For the text-containing cell, return its midpoint in [x, y] coordinate format. 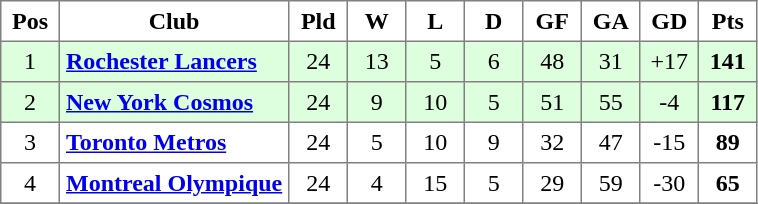
48 [552, 61]
-15 [669, 142]
89 [727, 142]
Rochester Lancers [174, 61]
GD [669, 21]
Pos [30, 21]
15 [435, 183]
32 [552, 142]
Montreal Olympique [174, 183]
1 [30, 61]
GF [552, 21]
47 [610, 142]
3 [30, 142]
29 [552, 183]
2 [30, 102]
D [493, 21]
6 [493, 61]
141 [727, 61]
Club [174, 21]
L [435, 21]
Pts [727, 21]
65 [727, 183]
31 [610, 61]
GA [610, 21]
Pld [318, 21]
-4 [669, 102]
117 [727, 102]
Toronto Metros [174, 142]
55 [610, 102]
New York Cosmos [174, 102]
13 [376, 61]
W [376, 21]
+17 [669, 61]
51 [552, 102]
59 [610, 183]
-30 [669, 183]
